Search for the cell housing the specified text and yield its [x, y] center coordinate. 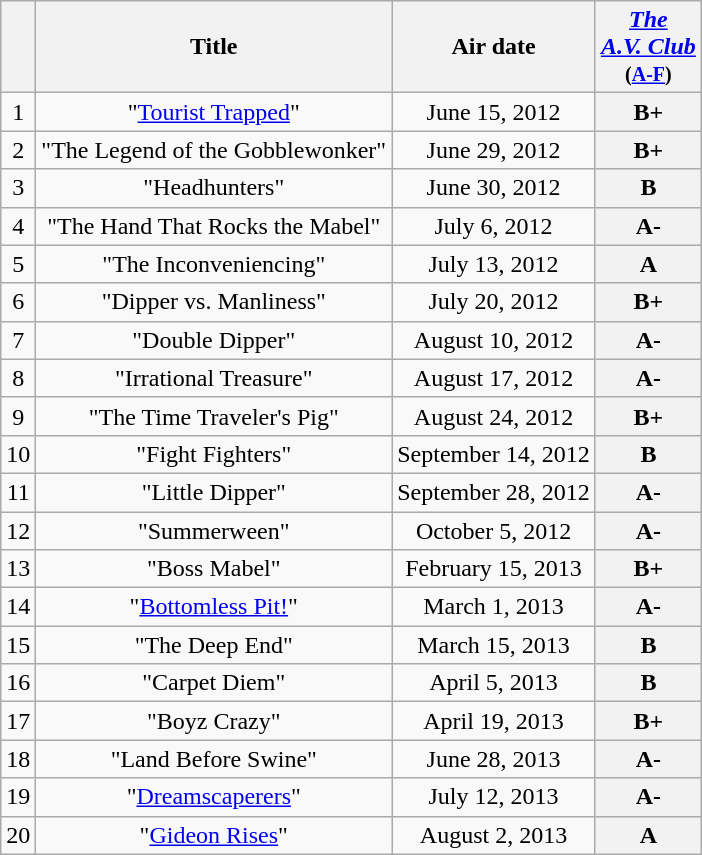
July 13, 2012 [494, 264]
"Boss Mabel" [214, 569]
11 [18, 492]
July 6, 2012 [494, 226]
"Land Before Swine" [214, 759]
March 1, 2013 [494, 607]
1 [18, 112]
March 15, 2013 [494, 645]
"Dreamscaperers" [214, 797]
12 [18, 531]
"Dipper vs. Manliness" [214, 302]
19 [18, 797]
2 [18, 150]
5 [18, 264]
"Fight Fighters" [214, 454]
"Summerween" [214, 531]
8 [18, 378]
July 20, 2012 [494, 302]
August 24, 2012 [494, 416]
Title [214, 47]
July 12, 2013 [494, 797]
4 [18, 226]
June 29, 2012 [494, 150]
"The Deep End" [214, 645]
"Tourist Trapped" [214, 112]
15 [18, 645]
16 [18, 683]
June 15, 2012 [494, 112]
20 [18, 835]
February 15, 2013 [494, 569]
Air date [494, 47]
April 5, 2013 [494, 683]
7 [18, 340]
The A.V. Club(A-F) [648, 47]
"Carpet Diem" [214, 683]
September 28, 2012 [494, 492]
6 [18, 302]
"The Inconveniencing" [214, 264]
"Boyz Crazy" [214, 721]
14 [18, 607]
"Gideon Rises" [214, 835]
17 [18, 721]
"Little Dipper" [214, 492]
"Bottomless Pit!" [214, 607]
13 [18, 569]
June 28, 2013 [494, 759]
"Double Dipper" [214, 340]
"The Hand That Rocks the Mabel" [214, 226]
"The Legend of the Gobblewonker" [214, 150]
September 14, 2012 [494, 454]
"The Time Traveler's Pig" [214, 416]
August 17, 2012 [494, 378]
"Irrational Treasure" [214, 378]
3 [18, 188]
October 5, 2012 [494, 531]
9 [18, 416]
April 19, 2013 [494, 721]
"Headhunters" [214, 188]
August 10, 2012 [494, 340]
10 [18, 454]
August 2, 2013 [494, 835]
18 [18, 759]
June 30, 2012 [494, 188]
